Extract the [X, Y] coordinate from the center of the cell holding the provided text.  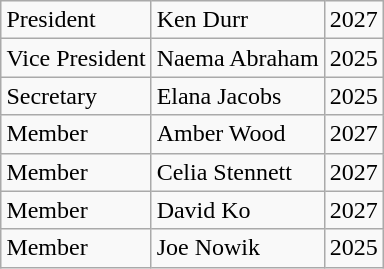
Vice President [76, 58]
President [76, 20]
Secretary [76, 96]
Naema Abraham [238, 58]
David Ko [238, 210]
Celia Stennett [238, 172]
Ken Durr [238, 20]
Joe Nowik [238, 248]
Elana Jacobs [238, 96]
Amber Wood [238, 134]
